From the cell containing the given text, extract its center point as [X, Y] coordinate. 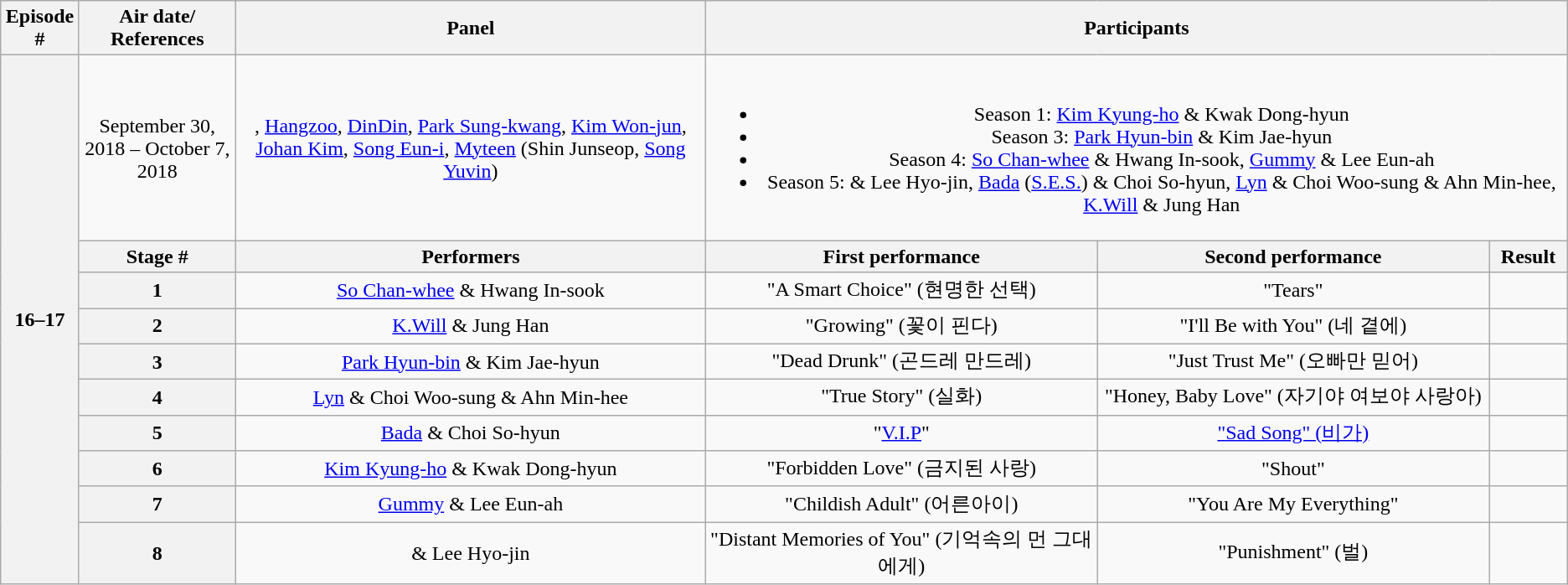
Performers [471, 256]
"Growing" (꽃이 핀다) [901, 327]
"Sad Song" (비가) [1293, 432]
"Childish Adult" (어른아이) [901, 505]
& Lee Hyo-jin [471, 553]
5 [157, 432]
3 [157, 362]
Participants [1136, 28]
"V.I.P" [901, 432]
Air date/References [157, 28]
Bada & Choi So-hyun [471, 432]
September 30, 2018 – October 7, 2018 [157, 148]
"Dead Drunk" (곤드레 만드레) [901, 362]
"A Smart Choice" (현명한 선택) [901, 290]
8 [157, 553]
"Shout" [1293, 469]
So Chan-whee & Hwang In-sook [471, 290]
"Punishment" (벌) [1293, 553]
4 [157, 397]
, Hangzoo, DinDin, Park Sung-kwang, Kim Won-jun, Johan Kim, Song Eun-i, Myteen (Shin Junseop, Song Yuvin) [471, 148]
"Forbidden Love" (금지된 사랑) [901, 469]
Stage # [157, 256]
Park Hyun-bin & Kim Jae-hyun [471, 362]
Second performance [1293, 256]
Gummy & Lee Eun-ah [471, 505]
"Just Trust Me" (오빠만 믿어) [1293, 362]
"Honey, Baby Love" (자기야 여보야 사랑아) [1293, 397]
2 [157, 327]
Panel [471, 28]
16–17 [40, 320]
Lyn & Choi Woo-sung & Ahn Min-hee [471, 397]
6 [157, 469]
"Tears" [1293, 290]
7 [157, 505]
"You Are My Everything" [1293, 505]
Episode # [40, 28]
K.Will & Jung Han [471, 327]
Result [1529, 256]
1 [157, 290]
"I'll Be with You" (네 곁에) [1293, 327]
Kim Kyung-ho & Kwak Dong-hyun [471, 469]
"True Story" (실화) [901, 397]
"Distant Memories of You" (기억속의 먼 그대에게) [901, 553]
First performance [901, 256]
